For the text-containing cell, return its midpoint in [X, Y] coordinate format. 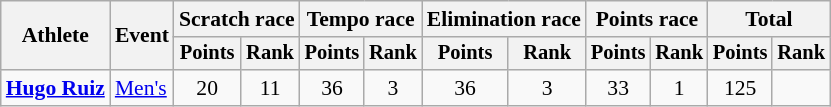
1 [679, 88]
Total [769, 19]
Hugo Ruiz [56, 88]
Elimination race [504, 19]
Tempo race [361, 19]
Men's [142, 88]
125 [740, 88]
Event [142, 36]
33 [618, 88]
Points race [647, 19]
Scratch race [237, 19]
11 [270, 88]
Athlete [56, 36]
20 [207, 88]
